Find where the given text appears and provide that cell's center as [X, Y] coordinate. 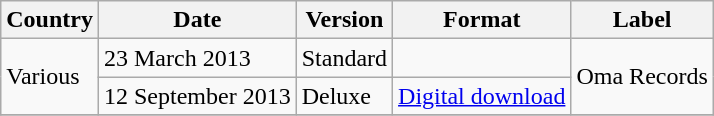
Date [197, 20]
Oma Records [642, 77]
Standard [344, 58]
Version [344, 20]
12 September 2013 [197, 96]
Format [482, 20]
Label [642, 20]
Various [50, 77]
23 March 2013 [197, 58]
Country [50, 20]
Deluxe [344, 96]
Digital download [482, 96]
